Provide the [X, Y] coordinate of the cell's center where the given text is located.  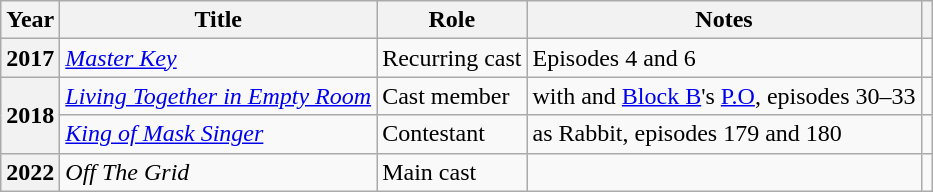
2017 [30, 58]
Master Key [218, 58]
Off The Grid [218, 172]
Contestant [452, 134]
Year [30, 20]
Cast member [452, 96]
King of Mask Singer [218, 134]
Notes [724, 20]
Main cast [452, 172]
2022 [30, 172]
Recurring cast [452, 58]
Role [452, 20]
Title [218, 20]
Episodes 4 and 6 [724, 58]
with and Block B's P.O, episodes 30–33 [724, 96]
as Rabbit, episodes 179 and 180 [724, 134]
Living Together in Empty Room [218, 96]
2018 [30, 115]
